Scan for the cell matching the given text and deliver its [X, Y] coordinate at center. 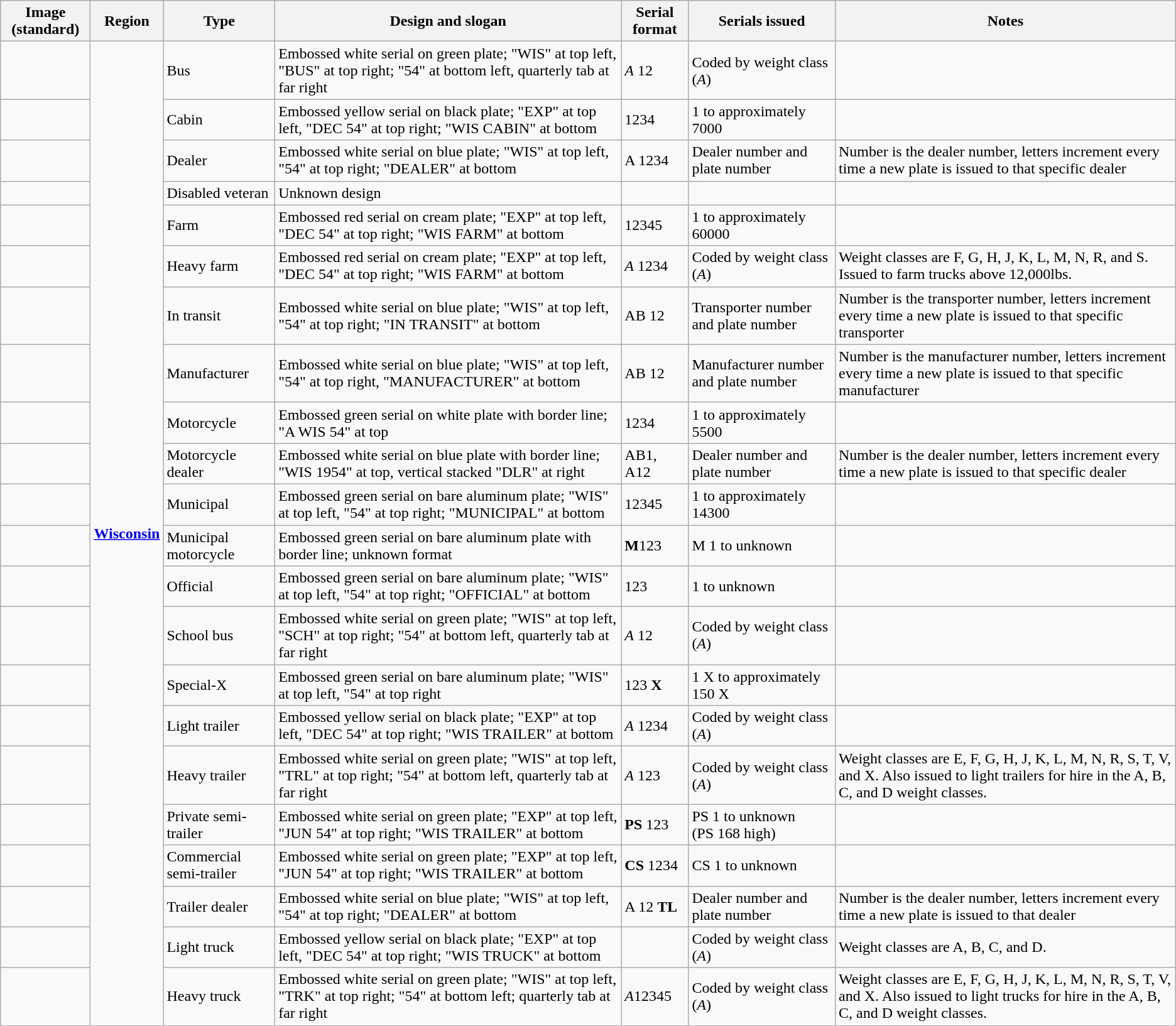
Manufacturer [219, 373]
Private semi-trailer [219, 824]
Transporter number and plate number [762, 315]
Weight classes are E, F, G, H, J, K, L, M, N, R, S, T, V, and X. Also issued to light trailers for hire in the A, B, C, and D weight classes. [1005, 775]
A12345 [655, 996]
Unknown design [449, 193]
Number is the manufacturer number, letters increment every time a new plate is issued to that specific manufacturer [1005, 373]
Heavy farm [219, 266]
Official [219, 587]
Weight classes are A, B, C, and D. [1005, 947]
Embossed green serial on white plate with border line; "A WIS 54" at top [449, 422]
Number is the transporter number, letters increment every time a new plate is issued to that specific transporter [1005, 315]
Embossed yellow serial on black plate; "EXP" at top left, "DEC 54" at top right; "WIS TRUCK" at bottom [449, 947]
In transit [219, 315]
M 1 to unknown [762, 545]
Embossed yellow serial on black plate; "EXP" at top left, "DEC 54" at top right; "WIS TRAILER" at bottom [449, 726]
1 X to approximately 150 X [762, 685]
Heavy trailer [219, 775]
Embossed green serial on bare aluminum plate; "WIS" at top left, "54" at top right; "MUNICIPAL" at bottom [449, 504]
Bus [219, 70]
Number is the dealer number, letters increment every time a new plate is issued to that dealer [1005, 906]
Embossed white serial on blue plate; "WIS" at top left, "54" at top right, "MANUFACTURER" at bottom [449, 373]
School bus [219, 636]
CS 1 to unknown [762, 866]
Notes [1005, 21]
Embossed white serial on green plate; "WIS" at top left, "BUS" at top right; "54" at bottom left, quarterly tab at far right [449, 70]
Embossed green serial on bare aluminum plate; "WIS" at top left, "54" at top right; "OFFICIAL" at bottom [449, 587]
PS 1 to unknown (PS 168 high) [762, 824]
A 123 [655, 775]
Motorcycle [219, 422]
Light trailer [219, 726]
Embossed green serial on bare aluminum plate with border line; unknown format [449, 545]
Weight classes are F, G, H, J, K, L, M, N, R, and S. Issued to farm trucks above 12,000lbs. [1005, 266]
Special-X [219, 685]
Light truck [219, 947]
Municipal motorcycle [219, 545]
Heavy truck [219, 996]
Manufacturer number and plate number [762, 373]
Commercial semi-trailer [219, 866]
Region [127, 21]
Motorcycle dealer [219, 464]
Design and slogan [449, 21]
Trailer dealer [219, 906]
Embossed white serial on blue plate; "WIS" at top left, "54" at top right; "IN TRANSIT" at bottom [449, 315]
Weight classes are E, F, G, H, J, K, L, M, N, R, S, T, V, and X. Also issued to light trucks for hire in the A, B, C, and D weight classes. [1005, 996]
Dealer [219, 161]
Serials issued [762, 21]
Image (standard) [45, 21]
Type [219, 21]
PS 123 [655, 824]
1 to approximately 60000 [762, 225]
1 to approximately 7000 [762, 119]
Cabin [219, 119]
Embossed white serial on green plate; "WIS" at top left, "TRK" at top right; "54" at bottom left; quarterly tab at far right [449, 996]
Wisconsin [127, 533]
Embossed green serial on bare aluminum plate; "WIS" at top left, "54" at top right [449, 685]
Embossed yellow serial on black plate; "EXP" at top left, "DEC 54" at top right; "WIS CABIN" at bottom [449, 119]
Serial format [655, 21]
Embossed white serial on green plate; "WIS" at top left, "SCH" at top right; "54" at bottom left, quarterly tab at far right [449, 636]
1 to approximately 14300 [762, 504]
M123 [655, 545]
A 12 TL [655, 906]
CS 1234 [655, 866]
Embossed white serial on blue plate with border line; "WIS 1954" at top, vertical stacked "DLR" at right [449, 464]
1 to approximately 5500 [762, 422]
AB1, A12 [655, 464]
Farm [219, 225]
Municipal [219, 504]
123 [655, 587]
1 to unknown [762, 587]
Embossed white serial on green plate; "WIS" at top left, "TRL" at top right; "54" at bottom left, quarterly tab at far right [449, 775]
123 X [655, 685]
Disabled veteran [219, 193]
